Determine the [X, Y] coordinate at the center of the cell enclosing the given text.  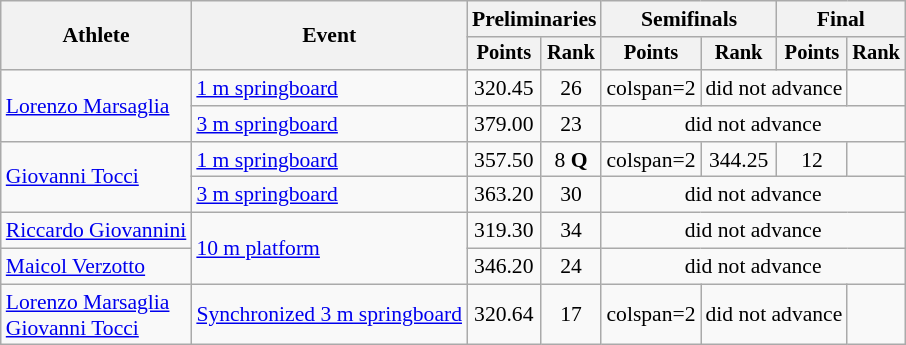
357.50 [504, 160]
34 [572, 231]
Preliminaries [534, 19]
Synchronized 3 m springboard [329, 314]
363.20 [504, 195]
Riccardo Giovannini [96, 231]
12 [812, 160]
Lorenzo MarsagliaGiovanni Tocci [96, 314]
24 [572, 267]
Semifinals [688, 19]
344.25 [738, 160]
Lorenzo Marsaglia [96, 106]
Final [841, 19]
Maicol Verzotto [96, 267]
23 [572, 124]
Athlete [96, 36]
320.45 [504, 88]
8 Q [572, 160]
379.00 [504, 124]
30 [572, 195]
17 [572, 314]
10 m platform [329, 248]
320.64 [504, 314]
Giovanni Tocci [96, 178]
Event [329, 36]
319.30 [504, 231]
346.20 [504, 267]
26 [572, 88]
